Identify which cell holds the provided text, then report its [X, Y] central coordinate. 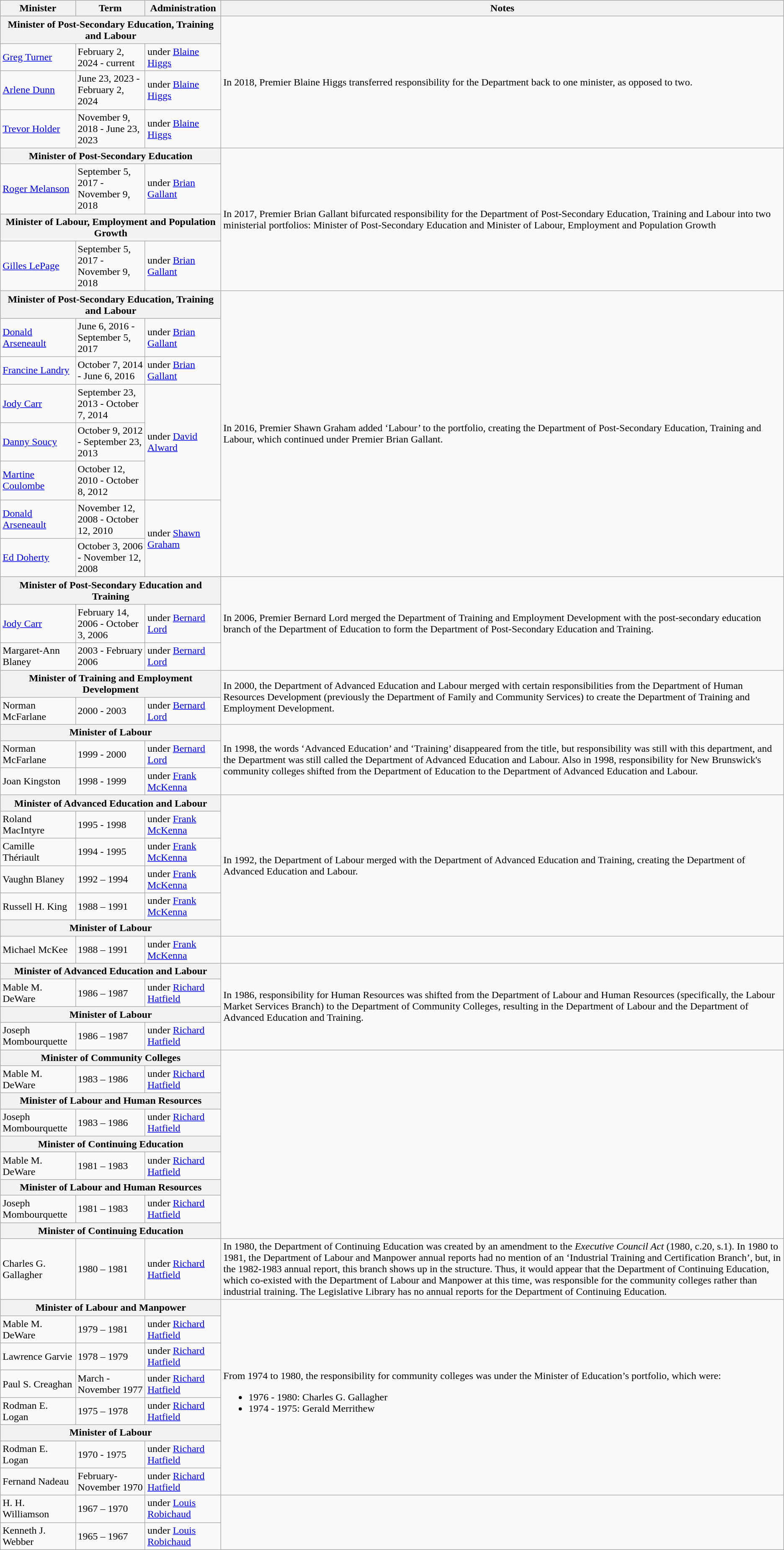
Minister of Labour and Manpower [111, 1308]
1965 – 1967 [110, 1536]
1992 – 1994 [110, 879]
October 7, 2014 - June 6, 2016 [110, 370]
February- November 1970 [110, 1482]
1995 - 1998 [110, 825]
Minister of Community Colleges [111, 1058]
Term [110, 8]
February 14, 2006 - October 3, 2006 [110, 624]
1998 - 1999 [110, 781]
2003 - February 2006 [110, 656]
Arlene Dunn [38, 90]
Lawrence Garvie [38, 1357]
Charles G. Gallagher [38, 1269]
Minister of Training and Employment Development [111, 684]
under David Alward [183, 442]
1999 - 2000 [110, 754]
November 9, 2018 - June 23, 2023 [110, 129]
November 12, 2008 - October 12, 2010 [110, 519]
February 2, 2024 - current [110, 57]
Administration [183, 8]
Paul S. Creaghan [38, 1384]
October 12, 2010 - October 8, 2012 [110, 481]
under Shawn Graham [183, 538]
H. H. Williamson [38, 1509]
Roland MacIntyre [38, 825]
Gilles LePage [38, 266]
1975 – 1978 [110, 1411]
1980 – 1981 [110, 1269]
1994 - 1995 [110, 851]
1970 - 1975 [110, 1454]
Kenneth J. Webber [38, 1536]
Ed Doherty [38, 558]
Russell H. King [38, 907]
1967 – 1970 [110, 1509]
Notes [503, 8]
Fernand Nadeau [38, 1482]
June 6, 2016 - September 5, 2017 [110, 337]
Joan Kingston [38, 781]
Roger Melanson [38, 189]
Francine Landry [38, 370]
Michael McKee [38, 950]
Greg Turner [38, 57]
Minister of Labour, Employment and Population Growth [111, 227]
1979 – 1981 [110, 1329]
Vaughn Blaney [38, 879]
June 23, 2023 - February 2, 2024 [110, 90]
2000 - 2003 [110, 711]
October 9, 2012 - September 23, 2013 [110, 442]
Camille Thériault [38, 851]
October 3, 2006 - November 12, 2008 [110, 558]
Minister [38, 8]
September 23, 2013 - October 7, 2014 [110, 403]
March - November 1977 [110, 1384]
Margaret-Ann Blaney [38, 656]
1978 – 1979 [110, 1357]
Trevor Holder [38, 129]
In 2018, Premier Blaine Higgs transferred responsibility for the Department back to one minister, as opposed to two. [503, 82]
Minister of Post-Secondary Education [111, 156]
Danny Soucy [38, 442]
Martine Coulombe [38, 481]
Minister of Post-Secondary Education and Training [111, 591]
